Pinpoint the cell where the given text exists, returning its (X, Y) midpoint coordinate. 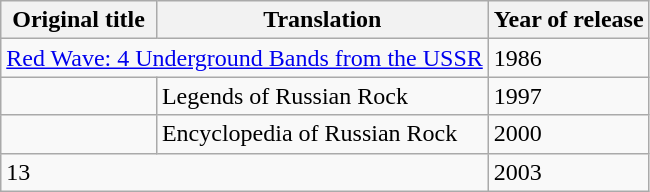
Original title (79, 20)
1986 (568, 58)
Translation (322, 20)
2000 (568, 134)
Red Wave: 4 Underground Bands from the USSR (245, 58)
2003 (568, 172)
Legends of Russian Rock (322, 96)
13 (245, 172)
Encyclopedia of Russian Rock (322, 134)
Year of release (568, 20)
1997 (568, 96)
